Return the (X, Y) coordinate for the center point of the cell that contains the specified text.  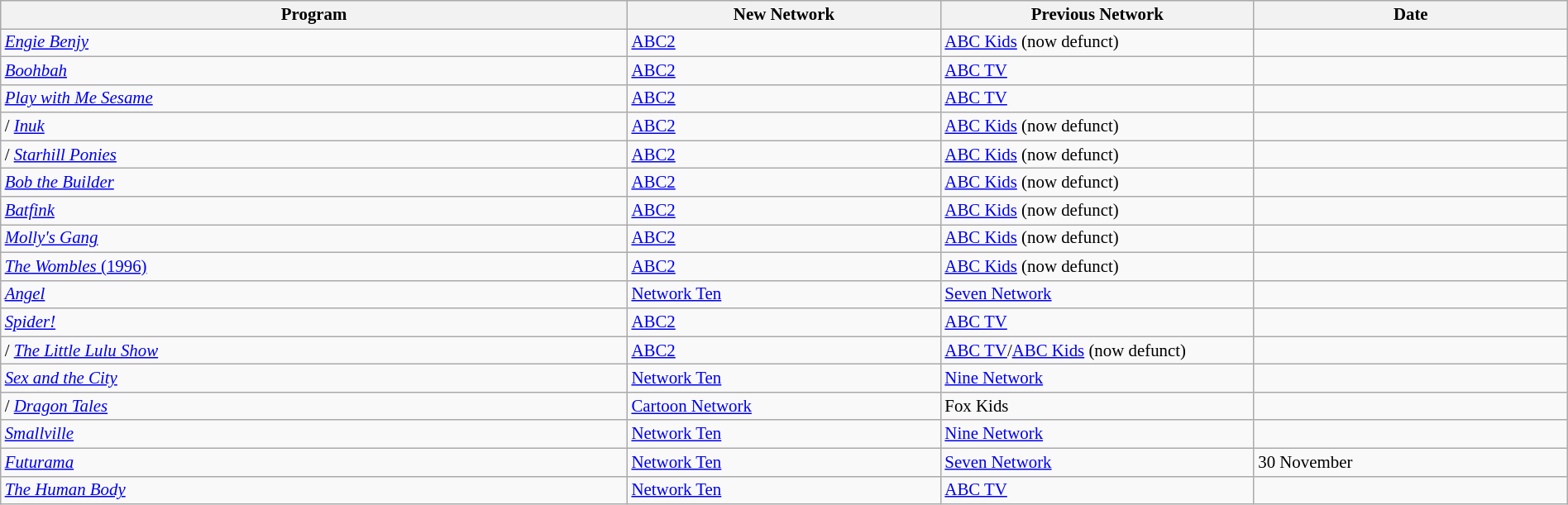
Cartoon Network (784, 406)
Play with Me Sesame (314, 98)
Boohbah (314, 70)
/ Starhill Ponies (314, 155)
Molly's Gang (314, 238)
Batfink (314, 211)
30 November (1411, 462)
Spider! (314, 322)
New Network (784, 15)
Futurama (314, 462)
/ Inuk (314, 126)
The Wombles (1996) (314, 266)
Sex and the City (314, 379)
/ Dragon Tales (314, 406)
Bob the Builder (314, 183)
Program (314, 15)
Angel (314, 294)
Engie Benjy (314, 42)
Fox Kids (1097, 406)
/ The Little Lulu Show (314, 350)
Date (1411, 15)
Smallville (314, 434)
Previous Network (1097, 15)
ABC TV/ABC Kids (now defunct) (1097, 350)
The Human Body (314, 490)
